Detect which cell encompasses the target text, then output its [x, y] center coordinate. 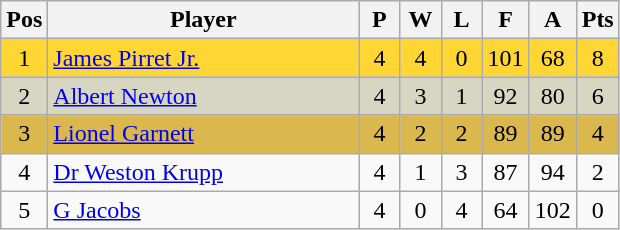
94 [552, 172]
Pts [598, 20]
64 [506, 210]
102 [552, 210]
W [420, 20]
L [462, 20]
6 [598, 96]
80 [552, 96]
G Jacobs [204, 210]
Lionel Garnett [204, 134]
Pos [24, 20]
Dr Weston Krupp [204, 172]
92 [506, 96]
P [380, 20]
5 [24, 210]
A [552, 20]
James Pirret Jr. [204, 58]
68 [552, 58]
8 [598, 58]
Albert Newton [204, 96]
101 [506, 58]
Player [204, 20]
87 [506, 172]
F [506, 20]
